For the text-containing cell, return its midpoint in [x, y] coordinate format. 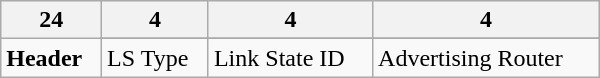
Link State ID [290, 58]
Advertising Router [486, 58]
Header [52, 58]
LS Type [156, 58]
24 [52, 20]
